Provide the (x, y) coordinate of the cell's center where the given text is located.  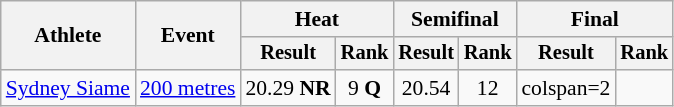
Event (188, 36)
9 Q (365, 88)
Athlete (68, 36)
200 metres (188, 88)
Semifinal (454, 19)
12 (488, 88)
20.29 NR (288, 88)
20.54 (426, 88)
Final (594, 19)
Heat (316, 19)
Sydney Siame (68, 88)
colspan=2 (566, 88)
